Return the (X, Y) coordinate for the center point of the cell that contains the specified text.  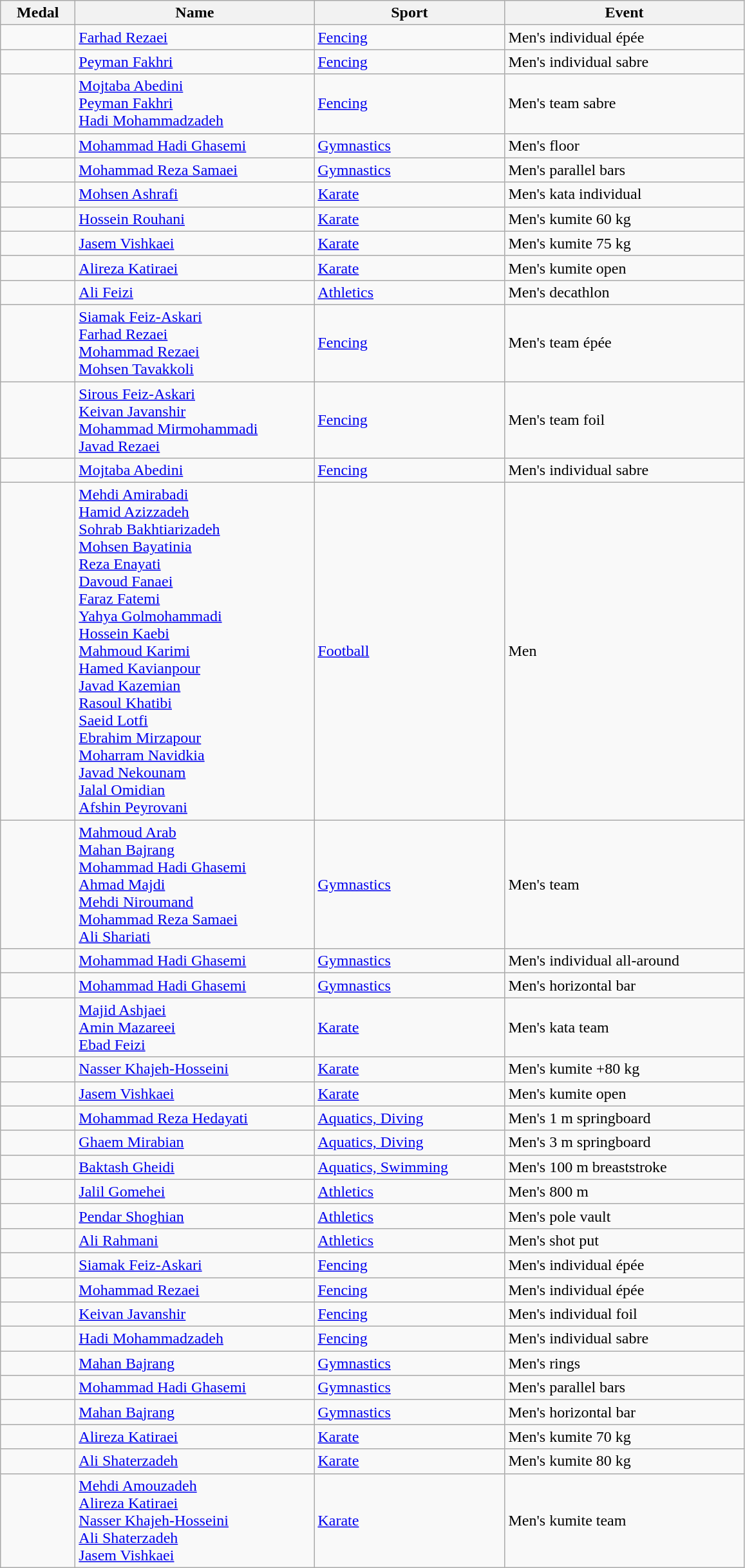
Men's 1 m springboard (625, 1118)
Mojtaba AbediniPeyman FakhriHadi Mohammadzadeh (194, 104)
Men's kumite 80 kg (625, 1461)
Nasser Khajeh-Hosseini (194, 1069)
Peyman Fakhri (194, 62)
Men's team (625, 884)
Medal (38, 13)
Men's 800 m (625, 1191)
Football (410, 651)
Men's individual foil (625, 1314)
Men's kumite 70 kg (625, 1437)
Men's kumite +80 kg (625, 1069)
Sport (410, 13)
Mohammad Reza Samaei (194, 170)
Men's floor (625, 145)
Men (625, 651)
Men's kumite 60 kg (625, 219)
Mohammad Rezaei (194, 1289)
Men's rings (625, 1363)
Jalil Gomehei (194, 1191)
Hadi Mohammadzadeh (194, 1339)
Men's kata team (625, 1027)
Men's team épée (625, 342)
Men's pole vault (625, 1216)
Ali Shaterzadeh (194, 1461)
Pendar Shoghian (194, 1216)
Mohsen Ashrafi (194, 194)
Men's shot put (625, 1240)
Sirous Feiz-AskariKeivan JavanshirMohammad MirmohammadiJavad Rezaei (194, 420)
Men's kata individual (625, 194)
Ali Feizi (194, 292)
Mehdi AmouzadehAlireza KatiraeiNasser Khajeh-HosseiniAli ShaterzadehJasem Vishkaei (194, 1520)
Men's team foil (625, 420)
Men's decathlon (625, 292)
Men's kumite team (625, 1520)
Siamak Feiz-Askari (194, 1265)
Name (194, 13)
Baktash Gheidi (194, 1167)
Siamak Feiz-AskariFarhad RezaeiMohammad RezaeiMohsen Tavakkoli (194, 342)
Aquatics, Swimming (410, 1167)
Mahmoud ArabMahan BajrangMohammad Hadi GhasemiAhmad MajdiMehdi NiroumandMohammad Reza SamaeiAli Shariati (194, 884)
Men's kumite 75 kg (625, 243)
Men's 100 m breaststroke (625, 1167)
Hossein Rouhani (194, 219)
Ghaem Mirabian (194, 1143)
Men's team sabre (625, 104)
Men's individual all-around (625, 961)
Mojtaba Abedini (194, 471)
Keivan Javanshir (194, 1314)
Majid AshjaeiAmin MazareeiEbad Feizi (194, 1027)
Men's 3 m springboard (625, 1143)
Event (625, 13)
Mohammad Reza Hedayati (194, 1118)
Farhad Rezaei (194, 37)
Ali Rahmani (194, 1240)
